Determine the (X, Y) coordinate at the center of the cell enclosing the given text.  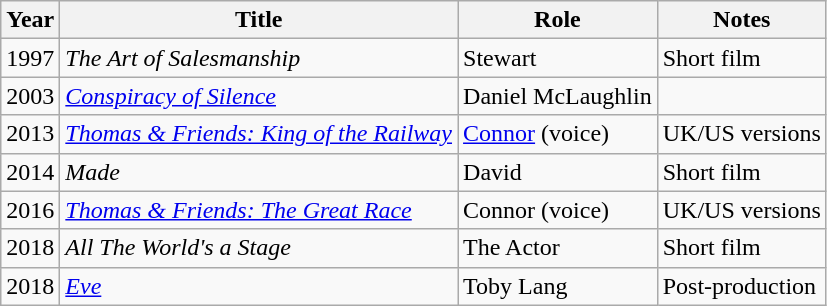
Thomas & Friends: King of the Railway (259, 134)
2014 (30, 172)
Year (30, 20)
Title (259, 20)
Conspiracy of Silence (259, 96)
Role (558, 20)
Thomas & Friends: The Great Race (259, 210)
2003 (30, 96)
Made (259, 172)
2013 (30, 134)
Notes (742, 20)
Daniel McLaughlin (558, 96)
Stewart (558, 58)
1997 (30, 58)
Eve (259, 286)
Toby Lang (558, 286)
2016 (30, 210)
The Art of Salesmanship (259, 58)
All The World's a Stage (259, 248)
David (558, 172)
Post-production (742, 286)
The Actor (558, 248)
